Locate the cell with the specified text and output its (x, y) center coordinate. 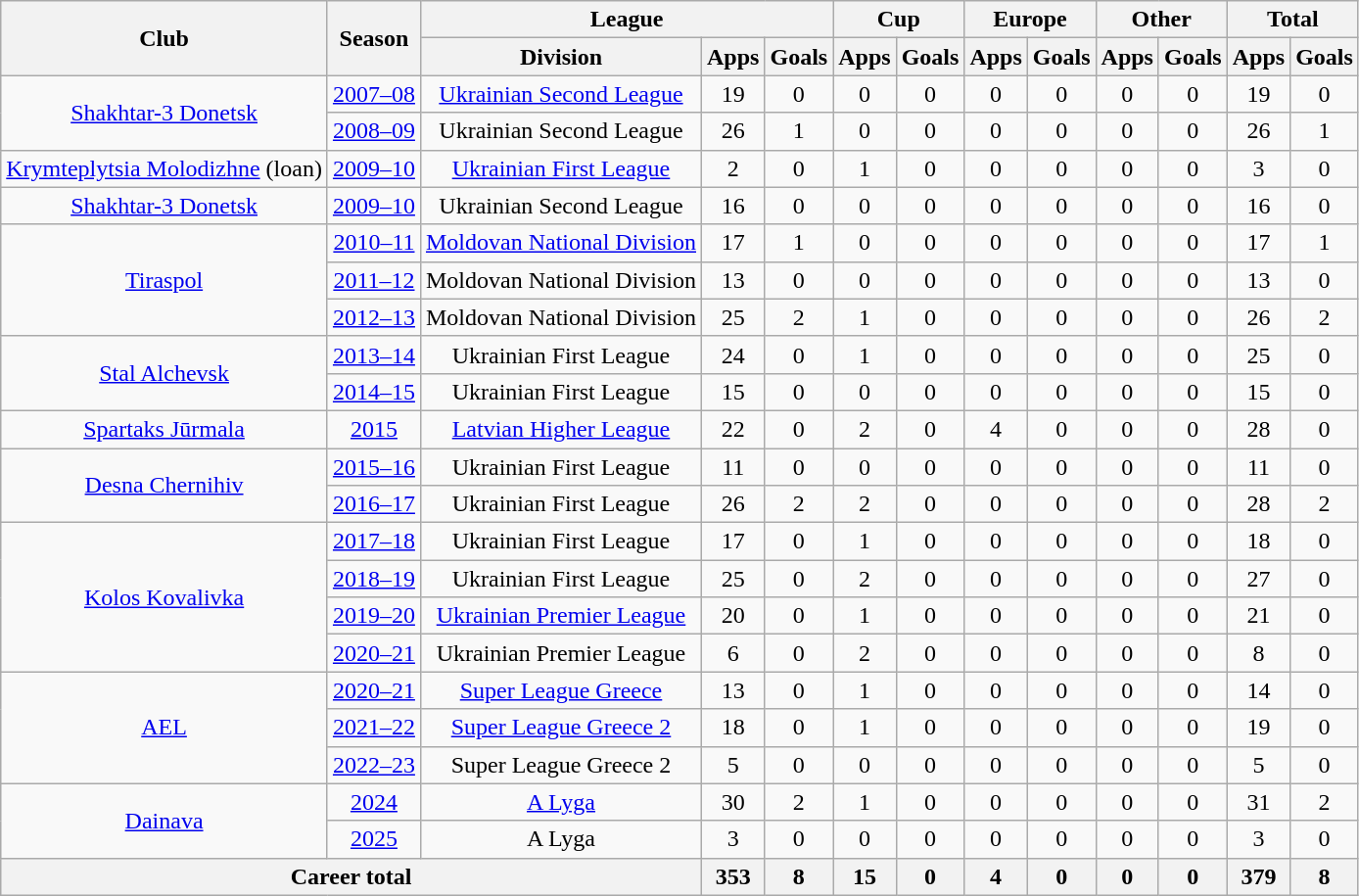
League (627, 20)
31 (1258, 802)
2025 (374, 839)
6 (733, 653)
Total (1292, 20)
2018–19 (374, 579)
Season (374, 38)
14 (1258, 690)
Desna Chernihiv (164, 486)
Stal Alchevsk (164, 373)
AEL (164, 728)
2012–13 (374, 317)
Division (560, 57)
Spartaks Jūrmala (164, 429)
353 (733, 876)
2022–23 (374, 765)
Tiraspol (164, 280)
Other (1161, 20)
2014–15 (374, 392)
2013–14 (374, 354)
Europe (1030, 20)
Kolos Kovalivka (164, 597)
2019–20 (374, 616)
2021–22 (374, 728)
2024 (374, 802)
Cup (899, 20)
2016–17 (374, 504)
27 (1258, 579)
2007–08 (374, 94)
20 (733, 616)
2015–16 (374, 467)
21 (1258, 616)
Super League Greece (560, 690)
Latvian Higher League (560, 429)
24 (733, 354)
2010–11 (374, 243)
2011–12 (374, 280)
Dainava (164, 821)
22 (733, 429)
Krymteplytsia Molodizhne (loan) (164, 168)
2017–18 (374, 542)
30 (733, 802)
Club (164, 38)
2015 (374, 429)
379 (1258, 876)
Career total (351, 876)
2008–09 (374, 131)
